Capture the cell that displays the provided text and extract its [X, Y] central coordinate. 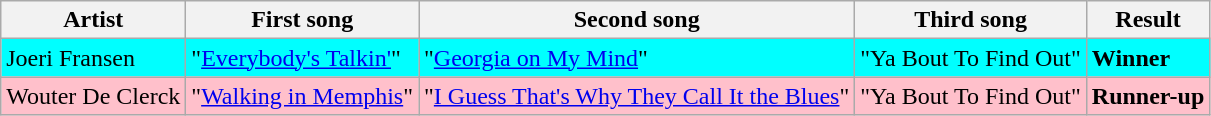
First song [302, 20]
"I Guess That's Why They Call It the Blues" [637, 96]
"Walking in Memphis" [302, 96]
Third song [970, 20]
Wouter De Clerck [94, 96]
Joeri Fransen [94, 58]
"Georgia on My Mind" [637, 58]
"Everybody's Talkin'" [302, 58]
Result [1148, 20]
Second song [637, 20]
Artist [94, 20]
Winner [1148, 58]
Runner-up [1148, 96]
